Return the (x, y) coordinate for the center point of the cell that contains the specified text.  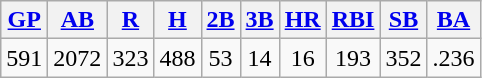
3B (260, 20)
488 (178, 58)
323 (130, 58)
16 (302, 58)
SB (404, 20)
352 (404, 58)
14 (260, 58)
BA (454, 20)
53 (220, 58)
591 (24, 58)
2B (220, 20)
.236 (454, 58)
AB (78, 20)
193 (353, 58)
R (130, 20)
H (178, 20)
2072 (78, 58)
GP (24, 20)
HR (302, 20)
RBI (353, 20)
